Scan for the cell matching the given text and deliver its (X, Y) coordinate at center. 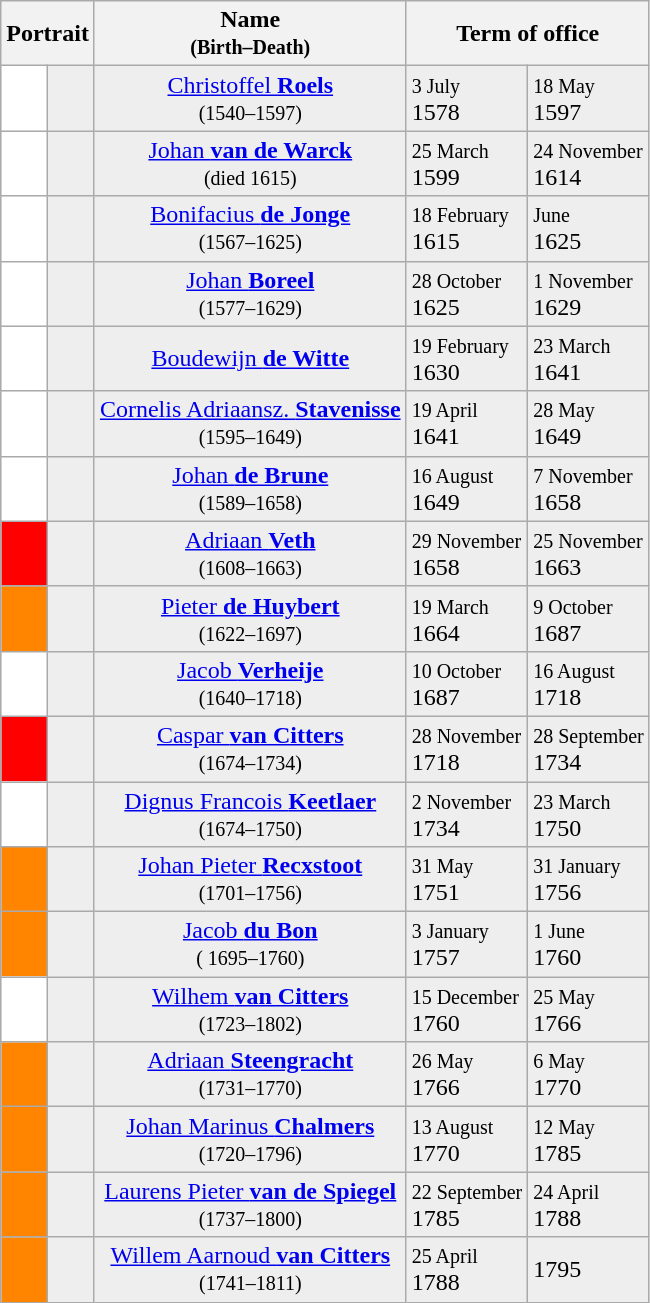
Johan Pieter Recxstoot(1701–1756) (250, 880)
Johan Boreel(1577–1629) (250, 294)
Jacob Verheije(1640–1718) (250, 684)
19 March1664 (467, 618)
Boudewijn de Witte (250, 358)
29 November1658 (467, 554)
18 February1615 (467, 228)
18 May1597 (589, 98)
28 October1625 (467, 294)
1 June1760 (589, 944)
3 July1578 (467, 98)
1 November1629 (589, 294)
Pieter de Huybert(1622–1697) (250, 618)
9 October1687 (589, 618)
25 May1766 (589, 1010)
25 March1599 (467, 164)
16 August1649 (467, 488)
28 May1649 (589, 424)
June1625 (589, 228)
7 November1658 (589, 488)
23 March1750 (589, 814)
Johan de Brune(1589–1658) (250, 488)
Term of office (528, 34)
1795 (589, 1270)
31 May1751 (467, 880)
3 January1757 (467, 944)
2 November1734 (467, 814)
28 November1718 (467, 748)
Laurens Pieter van de Spiegel(1737–1800) (250, 1204)
31 January1756 (589, 880)
Johan Marinus Chalmers(1720–1796) (250, 1140)
10 October1687 (467, 684)
22 September1785 (467, 1204)
Bonifacius de Jonge(1567–1625) (250, 228)
19 April1641 (467, 424)
24 November1614 (589, 164)
12 May1785 (589, 1140)
Cornelis Adriaansz. Stavenisse(1595–1649) (250, 424)
Portrait (48, 34)
Wilhem van Citters(1723–1802) (250, 1010)
26 May1766 (467, 1074)
Adriaan Veth(1608–1663) (250, 554)
15 December1760 (467, 1010)
Johan van de Warck(died 1615) (250, 164)
Jacob du Bon( 1695–1760) (250, 944)
28 September1734 (589, 748)
Name(Birth–Death) (250, 34)
23 March1641 (589, 358)
Caspar van Citters(1674–1734) (250, 748)
Adriaan Steengracht(1731–1770) (250, 1074)
Willem Aarnoud van Citters(1741–1811) (250, 1270)
25 April1788 (467, 1270)
16 August1718 (589, 684)
19 February1630 (467, 358)
6 May1770 (589, 1074)
25 November1663 (589, 554)
24 April1788 (589, 1204)
13 August1770 (467, 1140)
Christoffel Roels(1540–1597) (250, 98)
Dignus Francois Keetlaer(1674–1750) (250, 814)
